Extract the [X, Y] coordinate from the center of the cell holding the provided text.  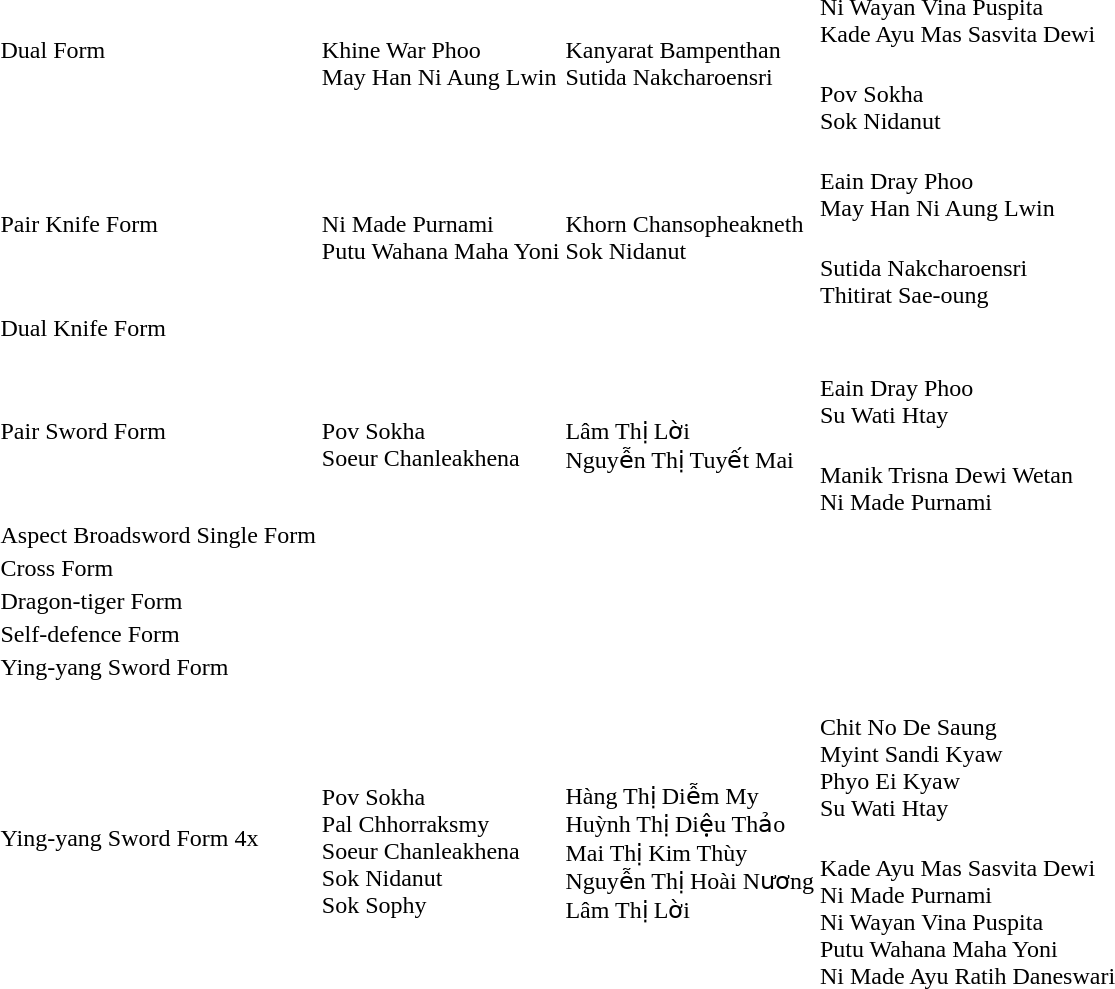
Ni Made PurnamiPutu Wahana Maha Yoni [440, 224]
Khorn ChansopheaknethSok Nidanut [690, 224]
Pov SokhaSoeur Chanleakhena [440, 432]
Lâm Thị LờiNguyễn Thị Tuyết Mai [690, 432]
